Search for the cell housing the specified text and yield its [x, y] center coordinate. 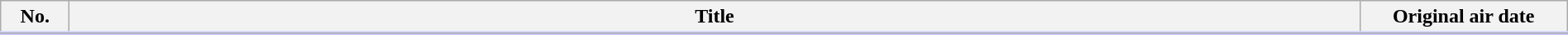
Title [715, 17]
Original air date [1464, 17]
No. [35, 17]
